Return (X, Y) of the center of cell containing provided text 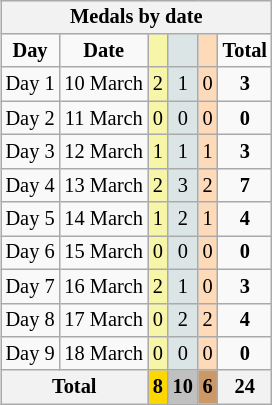
18 March (103, 354)
10 March (103, 84)
Day 1 (30, 84)
11 March (103, 118)
8 (158, 387)
Day 6 (30, 253)
15 March (103, 253)
Day 8 (30, 320)
24 (245, 387)
Day (30, 51)
Medals by date (136, 17)
Day 9 (30, 354)
Day 4 (30, 185)
Date (103, 51)
12 March (103, 152)
Day 2 (30, 118)
17 March (103, 320)
Day 5 (30, 219)
Day 3 (30, 152)
16 March (103, 286)
Day 7 (30, 286)
14 March (103, 219)
6 (208, 387)
10 (183, 387)
7 (245, 185)
13 March (103, 185)
